Pinpoint the cell where the given text exists, returning its [X, Y] midpoint coordinate. 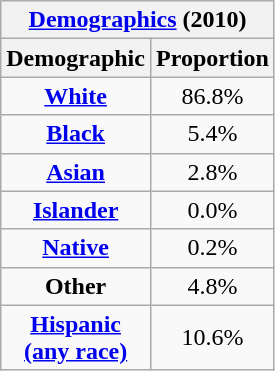
10.6% [212, 338]
Demographics (2010) [138, 20]
0.2% [212, 248]
Proportion [212, 58]
Other [76, 286]
86.8% [212, 96]
4.8% [212, 286]
Hispanic(any race) [76, 338]
Native [76, 248]
Black [76, 134]
White [76, 96]
0.0% [212, 210]
Asian [76, 172]
Islander [76, 210]
Demographic [76, 58]
5.4% [212, 134]
2.8% [212, 172]
